Search for the cell housing the specified text and yield its (x, y) center coordinate. 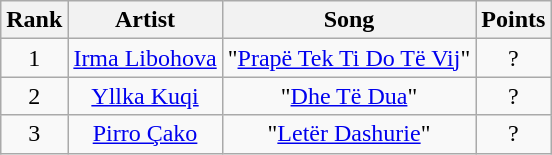
Yllka Kuqi (145, 96)
Artist (145, 20)
"Letër Dashurie" (349, 134)
Irma Libohova (145, 58)
Song (349, 20)
Pirro Çako (145, 134)
3 (34, 134)
Rank (34, 20)
Points (514, 20)
1 (34, 58)
"Dhe Të Dua" (349, 96)
"Prapë Tek Ti Do Të Vij" (349, 58)
2 (34, 96)
